Return the (x, y) coordinate for the center point of the cell that contains the specified text.  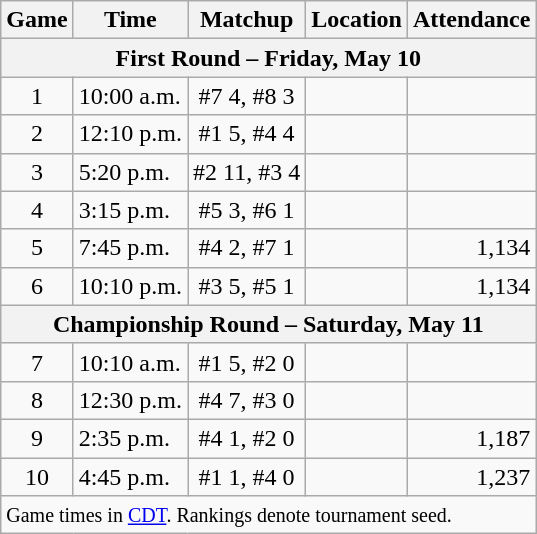
Location (357, 20)
6 (37, 286)
Attendance (471, 20)
10:10 a.m. (130, 362)
10 (37, 477)
Matchup (247, 20)
1,187 (471, 438)
5:20 p.m. (130, 172)
12:30 p.m. (130, 400)
2 (37, 134)
Game (37, 20)
4 (37, 210)
4:45 p.m. (130, 477)
Championship Round – Saturday, May 11 (268, 324)
#4 7, #3 0 (247, 400)
#5 3, #6 1 (247, 210)
12:10 p.m. (130, 134)
3:15 p.m. (130, 210)
#1 5, #2 0 (247, 362)
8 (37, 400)
10:10 p.m. (130, 286)
7 (37, 362)
1 (37, 96)
#4 1, #2 0 (247, 438)
#4 2, #7 1 (247, 248)
#7 4, #8 3 (247, 96)
Time (130, 20)
9 (37, 438)
#1 5, #4 4 (247, 134)
#1 1, #4 0 (247, 477)
10:00 a.m. (130, 96)
First Round – Friday, May 10 (268, 58)
7:45 p.m. (130, 248)
#2 11, #3 4 (247, 172)
1,237 (471, 477)
5 (37, 248)
2:35 p.m. (130, 438)
#3 5, #5 1 (247, 286)
Game times in CDT. Rankings denote tournament seed. (268, 515)
3 (37, 172)
